Find where the given text appears and provide that cell's center as (X, Y) coordinate. 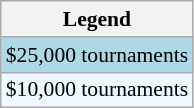
Legend (97, 19)
$25,000 tournaments (97, 55)
$10,000 tournaments (97, 90)
